Locate the cell with the specified text and output its (x, y) center coordinate. 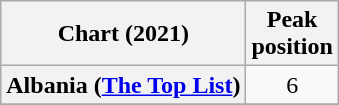
Albania (The Top List) (124, 85)
Peakposition (292, 34)
6 (292, 85)
Chart (2021) (124, 34)
